For the text-containing cell, return its midpoint in [X, Y] coordinate format. 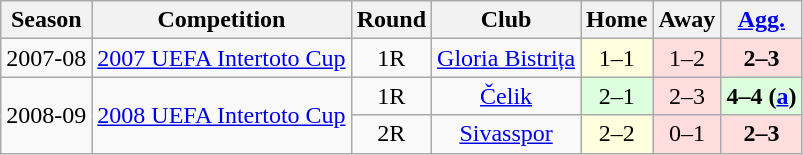
2007-08 [46, 58]
0–1 [687, 134]
Season [46, 20]
2–2 [617, 134]
Round [391, 20]
Competition [222, 20]
2–1 [617, 96]
4–4 (a) [762, 96]
Čelik [506, 96]
Gloria Bistrița [506, 58]
1–1 [617, 58]
Home [617, 20]
Club [506, 20]
2008 UEFA Intertoto Cup [222, 115]
Sivasspor [506, 134]
2R [391, 134]
Agg. [762, 20]
2007 UEFA Intertoto Cup [222, 58]
1–2 [687, 58]
2008-09 [46, 115]
Away [687, 20]
